Pinpoint the cell where the given text exists, returning its [x, y] midpoint coordinate. 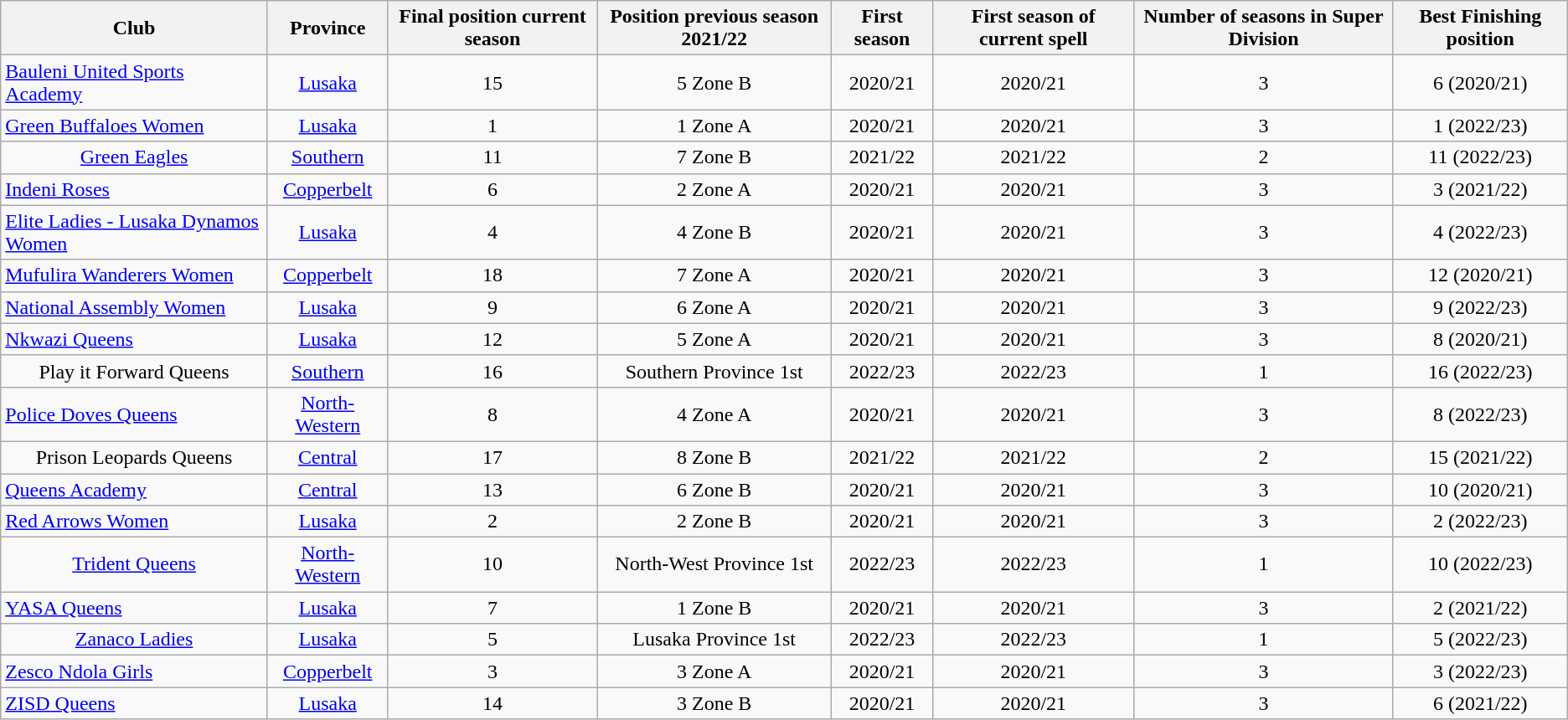
First season of current spell [1034, 28]
8 Zone B [714, 457]
9 (2022/23) [1480, 307]
4 Zone A [714, 414]
Zanaco Ladies [134, 640]
YASA Queens [134, 608]
10 [493, 564]
16 [493, 371]
Province [328, 28]
9 [493, 307]
Final position current season [493, 28]
12 (2020/21) [1480, 275]
Police Doves Queens [134, 414]
4 Zone B [714, 233]
2 Zone A [714, 189]
Club [134, 28]
2 (2022/23) [1480, 522]
Bauleni United Sports Academy [134, 82]
First season [882, 28]
6 (2021/22) [1480, 703]
6 Zone B [714, 490]
7 Zone A [714, 275]
Elite Ladies - Lusaka Dynamos Women [134, 233]
5 Zone B [714, 82]
5 Zone A [714, 339]
Red Arrows Women [134, 522]
North-West Province 1st [714, 564]
2 Zone B [714, 522]
Southern Province 1st [714, 371]
12 [493, 339]
11 [493, 157]
15 (2021/22) [1480, 457]
3 (2021/22) [1480, 189]
Lusaka Province 1st [714, 640]
7 Zone B [714, 157]
6 [493, 189]
Zesco Ndola Girls [134, 671]
Trident Queens [134, 564]
17 [493, 457]
4 [493, 233]
10 (2022/23) [1480, 564]
10 (2020/21) [1480, 490]
3 Zone A [714, 671]
Nkwazi Queens [134, 339]
Number of seasons in Super Division [1263, 28]
Mufulira Wanderers Women [134, 275]
Green Eagles [134, 157]
4 (2022/23) [1480, 233]
1 (2022/23) [1480, 126]
ZISD Queens [134, 703]
13 [493, 490]
15 [493, 82]
5 [493, 640]
1 Zone B [714, 608]
2 (2021/22) [1480, 608]
6 (2020/21) [1480, 82]
5 (2022/23) [1480, 640]
7 [493, 608]
8 (2020/21) [1480, 339]
18 [493, 275]
Queens Academy [134, 490]
8 (2022/23) [1480, 414]
3 Zone B [714, 703]
Prison Leopards Queens [134, 457]
Indeni Roses [134, 189]
Position previous season 2021/22 [714, 28]
14 [493, 703]
1 Zone A [714, 126]
Best Finishing position [1480, 28]
16 (2022/23) [1480, 371]
Play it Forward Queens [134, 371]
3 (2022/23) [1480, 671]
National Assembly Women [134, 307]
Green Buffaloes Women [134, 126]
8 [493, 414]
11 (2022/23) [1480, 157]
6 Zone A [714, 307]
